From the cell containing the given text, extract its center point as (x, y) coordinate. 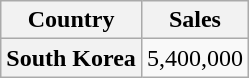
5,400,000 (194, 58)
Country (72, 20)
Sales (194, 20)
South Korea (72, 58)
